Identify which cell holds the provided text, then report its (X, Y) central coordinate. 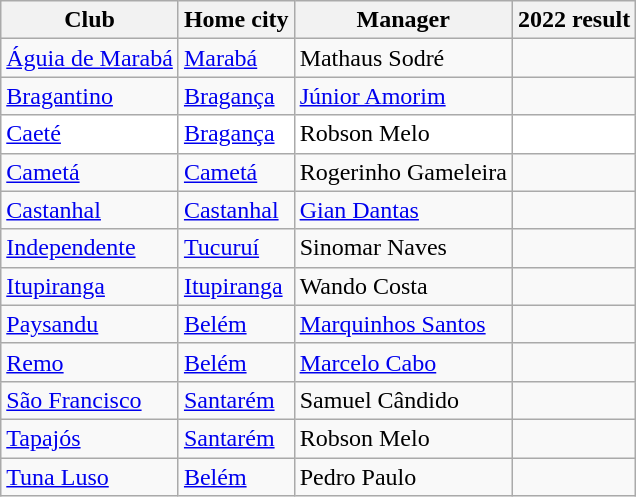
Manager (403, 20)
São Francisco (90, 400)
Rogerinho Gameleira (403, 172)
Sinomar Naves (403, 248)
Remo (90, 362)
Marabá (236, 58)
Marquinhos Santos (403, 324)
Mathaus Sodré (403, 58)
Júnior Amorim (403, 96)
2022 result (574, 20)
Pedro Paulo (403, 477)
Tapajós (90, 438)
Águia de Marabá (90, 58)
Samuel Cândido (403, 400)
Paysandu (90, 324)
Marcelo Cabo (403, 362)
Independente (90, 248)
Tucuruí (236, 248)
Home city (236, 20)
Gian Dantas (403, 210)
Caeté (90, 134)
Bragantino (90, 96)
Wando Costa (403, 286)
Club (90, 20)
Tuna Luso (90, 477)
